Return the (X, Y) coordinate for the center point of the cell that contains the specified text.  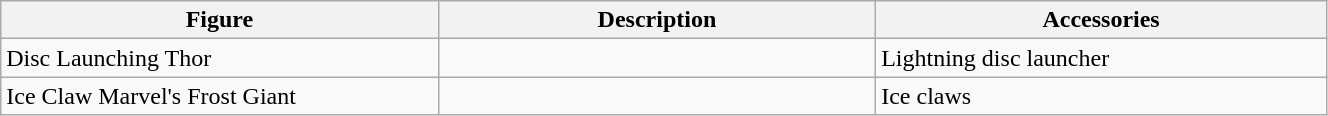
Lightning disc launcher (1102, 58)
Ice claws (1102, 96)
Figure (220, 20)
Ice Claw Marvel's Frost Giant (220, 96)
Disc Launching Thor (220, 58)
Description (656, 20)
Accessories (1102, 20)
